Search for the cell housing the specified text and yield its (x, y) center coordinate. 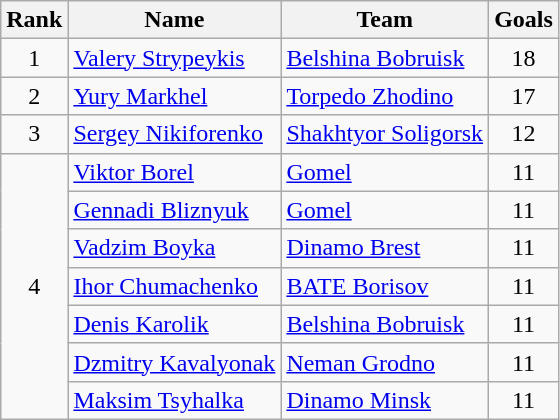
Denis Karolik (174, 324)
17 (524, 96)
Shakhtyor Soligorsk (385, 134)
Rank (34, 20)
1 (34, 58)
Maksim Tsyhalka (174, 400)
4 (34, 286)
Goals (524, 20)
Team (385, 20)
Ihor Chumachenko (174, 286)
Viktor Borel (174, 172)
Torpedo Zhodino (385, 96)
12 (524, 134)
Dzmitry Kavalyonak (174, 362)
Name (174, 20)
Neman Grodno (385, 362)
BATE Borisov (385, 286)
Vadzim Boyka (174, 248)
Gennadi Bliznyuk (174, 210)
Yury Markhel (174, 96)
3 (34, 134)
2 (34, 96)
Dinamo Minsk (385, 400)
Dinamo Brest (385, 248)
Sergey Nikiforenko (174, 134)
Valery Strypeykis (174, 58)
18 (524, 58)
